Detect which cell encompasses the target text, then output its (X, Y) center coordinate. 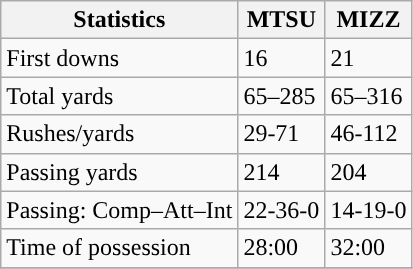
MTSU (282, 20)
14-19-0 (368, 210)
MIZZ (368, 20)
65–316 (368, 96)
46-112 (368, 134)
Passing yards (120, 172)
32:00 (368, 248)
Passing: Comp–Att–Int (120, 210)
214 (282, 172)
204 (368, 172)
22-36-0 (282, 210)
First downs (120, 58)
21 (368, 58)
Total yards (120, 96)
28:00 (282, 248)
Rushes/yards (120, 134)
65–285 (282, 96)
Statistics (120, 20)
16 (282, 58)
Time of possession (120, 248)
29-71 (282, 134)
